Extract the [X, Y] coordinate from the center of the cell holding the provided text.  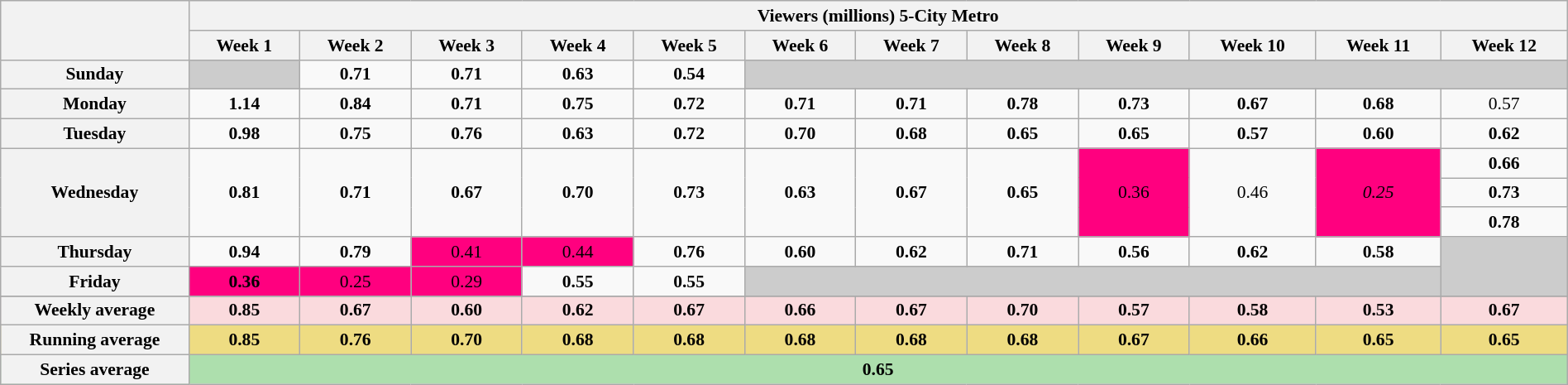
Week 1 [244, 46]
Sunday [94, 75]
Week 8 [1022, 46]
0.53 [1378, 310]
0.29 [466, 282]
Viewers (millions) 5-City Metro [878, 16]
0.94 [244, 252]
Week 7 [911, 46]
Thursday [94, 252]
0.44 [577, 252]
Monday [94, 104]
Week 3 [466, 46]
0.79 [356, 252]
Week 10 [1252, 46]
Week 9 [1134, 46]
Week 11 [1378, 46]
0.56 [1134, 252]
Week 12 [1503, 46]
Week 6 [800, 46]
Running average [94, 340]
0.98 [244, 134]
Tuesday [94, 134]
Week 4 [577, 46]
0.84 [356, 104]
Week 2 [356, 46]
Wednesday [94, 192]
0.41 [466, 252]
1.14 [244, 104]
Weekly average [94, 310]
0.81 [244, 192]
Week 5 [689, 46]
Friday [94, 282]
0.46 [1252, 192]
Series average [94, 370]
0.54 [689, 75]
